Return (x, y) of the center of cell containing provided text 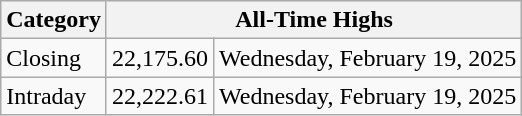
Closing (54, 58)
22,175.60 (160, 58)
22,222.61 (160, 96)
Intraday (54, 96)
Category (54, 20)
All-Time Highs (314, 20)
